Provide the [x, y] coordinate of the cell's center where the given text is located.  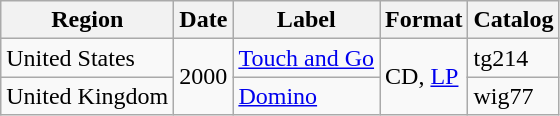
Catalog [514, 20]
Touch and Go [306, 58]
wig77 [514, 96]
Label [306, 20]
Date [204, 20]
Region [88, 20]
Domino [306, 96]
CD, LP [424, 77]
2000 [204, 77]
United Kingdom [88, 96]
tg214 [514, 58]
Format [424, 20]
United States [88, 58]
